Return the [x, y] coordinate for the center point of the cell that contains the specified text.  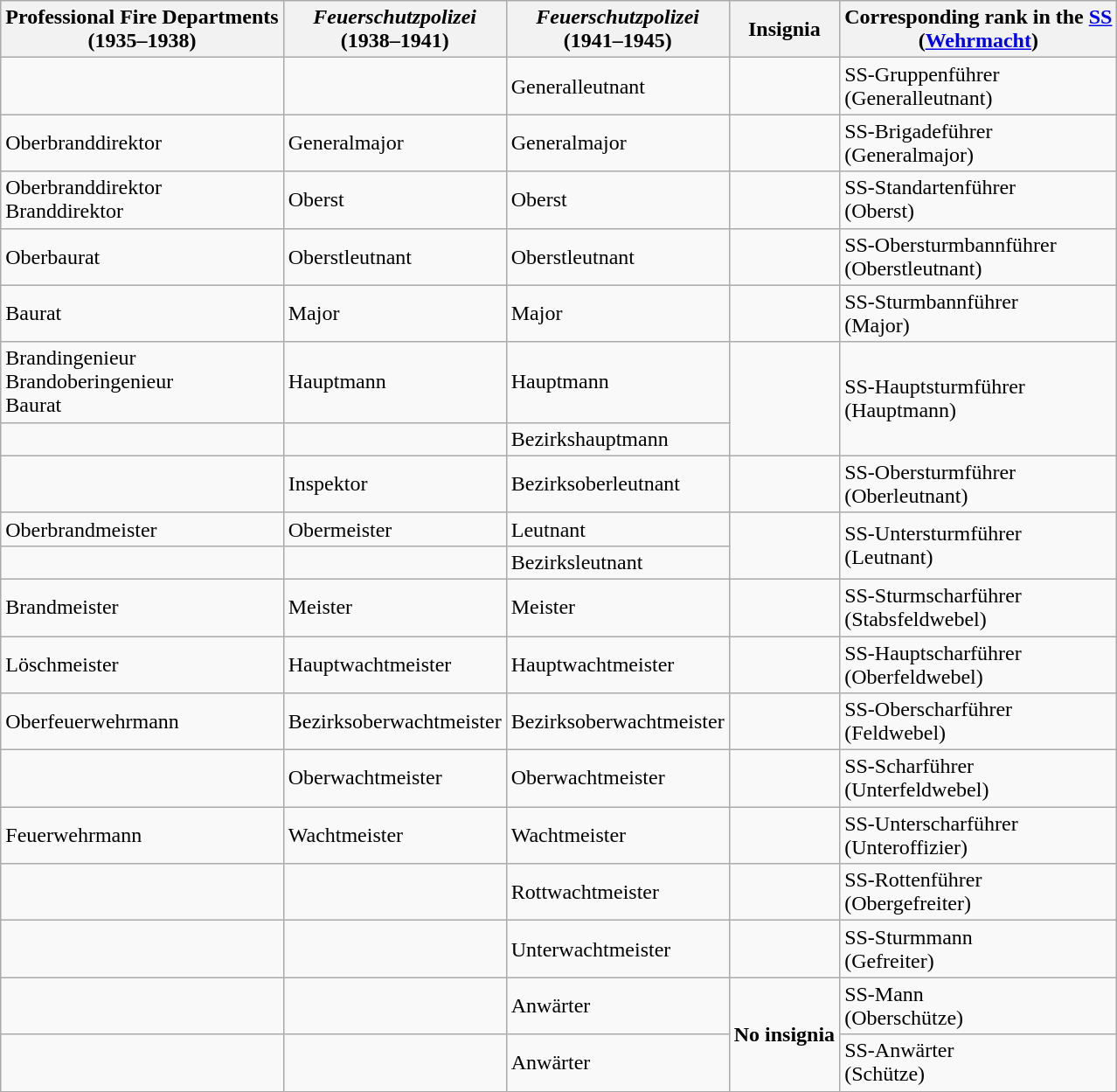
OberbranddirektorBranddirektor [142, 199]
Corresponding rank in the SS(Wehrmacht) [979, 30]
Brandmeister [142, 607]
Feuerwehrmann [142, 836]
SS-Unterscharführer(Unteroffizier) [979, 836]
Unterwachtmeister [617, 949]
Brandingenieur Brandoberingenieur Baurat [142, 382]
SS-Sturmbannführer(Major) [979, 313]
Insignia [784, 30]
Oberbaurat [142, 257]
Feuerschutzpolizei(1938–1941) [395, 30]
Rottwachtmeister [617, 892]
No insignia [784, 1034]
Professional Fire Departments(1935–1938) [142, 30]
Inspektor [395, 484]
Generalleutnant [617, 86]
SS-Obersturmführer(Oberleutnant) [979, 484]
SS-Sturmmann(Gefreiter) [979, 949]
SS-Mann(Oberschütze) [979, 1005]
Oberfeuerwehrmann [142, 722]
SS-Brigadeführer(Generalmajor) [979, 143]
SS-Standartenführer(Oberst) [979, 199]
SS-Anwärter(Schütze) [979, 1063]
Oberbrandmeister [142, 529]
SS-Oberscharführer(Feldwebel) [979, 722]
Bezirksleutnant [617, 562]
SS-Sturmscharführer(Stabsfeldwebel) [979, 607]
Löschmeister [142, 664]
Bezirksoberleutnant [617, 484]
SS-Obersturmbannführer(Oberstleutnant) [979, 257]
Bezirkshauptmann [617, 439]
SS-Hauptscharführer(Oberfeldwebel) [979, 664]
SS-Hauptsturmführer(Hauptmann) [979, 399]
Obermeister [395, 529]
Baurat [142, 313]
SS-Gruppenführer(Generalleutnant) [979, 86]
Oberbranddirektor [142, 143]
SS-Scharführer(Unterfeldwebel) [979, 778]
Leutnant [617, 529]
Feuerschutzpolizei(1941–1945) [617, 30]
SS-Rottenführer(Obergefreiter) [979, 892]
SS-Untersturmführer(Leutnant) [979, 546]
